Capture the cell that displays the provided text and extract its (x, y) central coordinate. 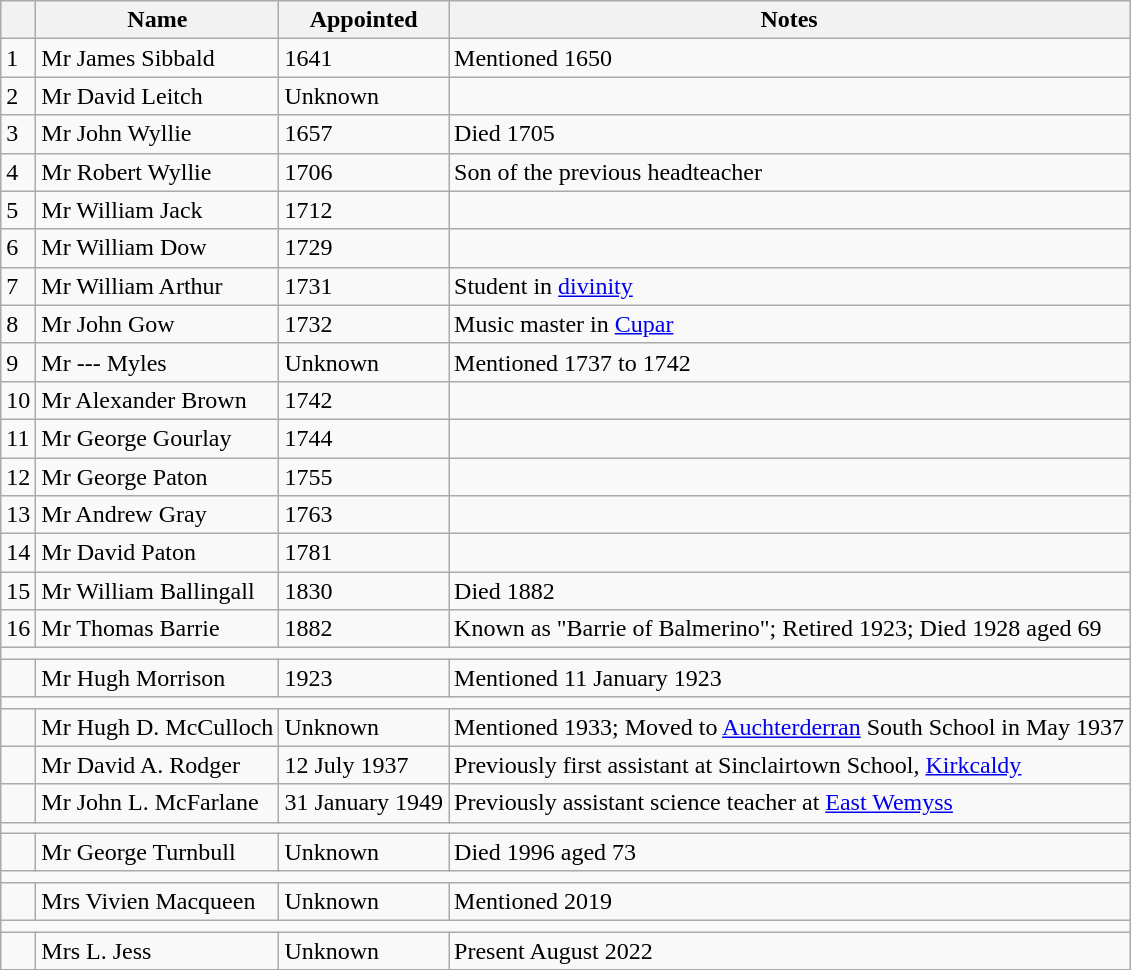
6 (18, 248)
12 July 1937 (364, 765)
Died 1705 (790, 134)
8 (18, 324)
Mrs L. Jess (158, 951)
Son of the previous headteacher (790, 172)
Mr John Wyllie (158, 134)
Mr David Paton (158, 553)
Mentioned 1650 (790, 58)
Mr Andrew Gray (158, 515)
Mentioned 2019 (790, 901)
Mr John L. McFarlane (158, 803)
Mr William Arthur (158, 286)
Student in divinity (790, 286)
Mr Hugh Morrison (158, 678)
1755 (364, 477)
1744 (364, 438)
1706 (364, 172)
16 (18, 629)
1712 (364, 210)
Mr Robert Wyllie (158, 172)
Mrs Vivien Macqueen (158, 901)
Mr William Jack (158, 210)
Mr David Leitch (158, 96)
7 (18, 286)
1732 (364, 324)
1742 (364, 400)
Mr --- Myles (158, 362)
Mr Hugh D. McCulloch (158, 727)
1830 (364, 591)
1 (18, 58)
1781 (364, 553)
1763 (364, 515)
Previously first assistant at Sinclairtown School, Kirkcaldy (790, 765)
1923 (364, 678)
3 (18, 134)
Mentioned 1737 to 1742 (790, 362)
1882 (364, 629)
10 (18, 400)
Mr Thomas Barrie (158, 629)
Known as "Barrie of Balmerino"; Retired 1923; Died 1928 aged 69 (790, 629)
9 (18, 362)
15 (18, 591)
Mr George Gourlay (158, 438)
13 (18, 515)
12 (18, 477)
5 (18, 210)
2 (18, 96)
Music master in Cupar (790, 324)
Mentioned 1933; Moved to Auchterderran South School in May 1937 (790, 727)
Died 1882 (790, 591)
Notes (790, 20)
Mr George Paton (158, 477)
Mr William Ballingall (158, 591)
Mr William Dow (158, 248)
4 (18, 172)
Mr James Sibbald (158, 58)
Died 1996 aged 73 (790, 852)
31 January 1949 (364, 803)
Mr David A. Rodger (158, 765)
Mr John Gow (158, 324)
Name (158, 20)
Present August 2022 (790, 951)
Mr Alexander Brown (158, 400)
Mr George Turnbull (158, 852)
11 (18, 438)
1729 (364, 248)
1731 (364, 286)
1657 (364, 134)
1641 (364, 58)
Appointed (364, 20)
Previously assistant science teacher at East Wemyss (790, 803)
Mentioned 11 January 1923 (790, 678)
14 (18, 553)
